Detect which cell encompasses the target text, then output its [x, y] center coordinate. 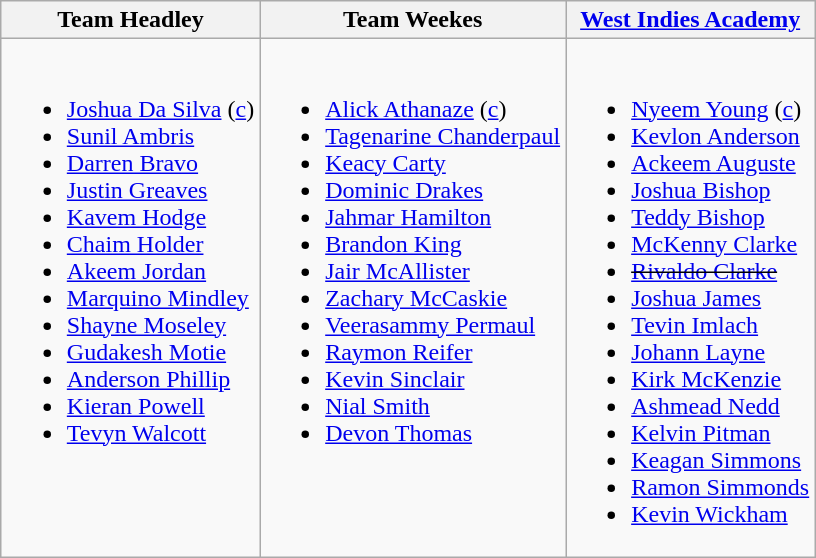
Team Weekes [413, 20]
West Indies Academy [690, 20]
Team Headley [130, 20]
